Return the [x, y] coordinate for the center point of the cell that contains the specified text.  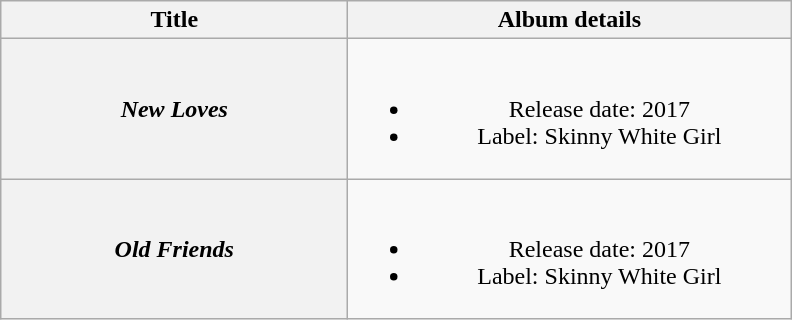
New Loves [174, 109]
Old Friends [174, 249]
Album details [570, 20]
Title [174, 20]
